Identify which cell holds the provided text, then report its [x, y] central coordinate. 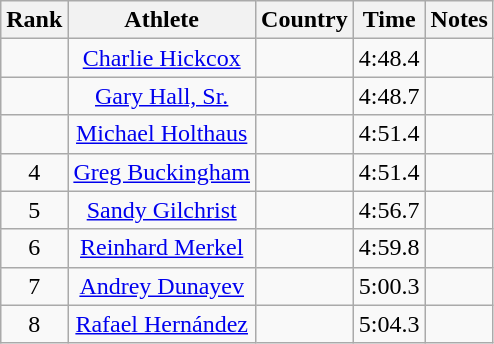
4:48.7 [389, 96]
Gary Hall, Sr. [162, 96]
Rank [34, 20]
5:04.3 [389, 324]
8 [34, 324]
7 [34, 286]
Reinhard Merkel [162, 248]
4:59.8 [389, 248]
Charlie Hickcox [162, 58]
Athlete [162, 20]
Sandy Gilchrist [162, 210]
5:00.3 [389, 286]
Michael Holthaus [162, 134]
4:48.4 [389, 58]
Greg Buckingham [162, 172]
5 [34, 210]
Rafael Hernández [162, 324]
4:56.7 [389, 210]
Country [305, 20]
Andrey Dunayev [162, 286]
Time [389, 20]
6 [34, 248]
Notes [459, 20]
4 [34, 172]
